Locate the cell with the specified text and output its [x, y] center coordinate. 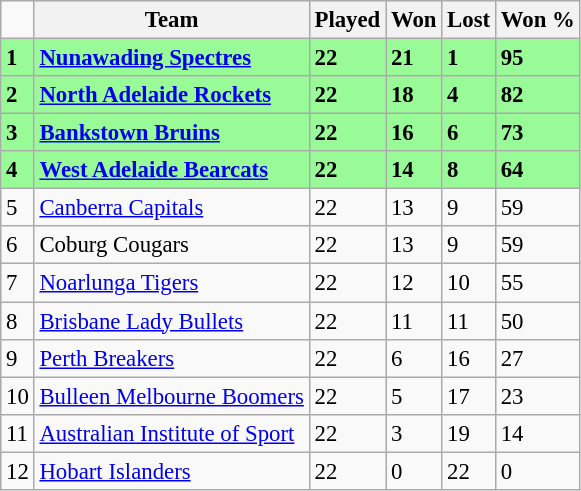
Nunawading Spectres [172, 58]
50 [538, 321]
Won [414, 20]
73 [538, 133]
Played [347, 20]
82 [538, 95]
Perth Breakers [172, 358]
19 [469, 433]
2 [18, 95]
Hobart Islanders [172, 471]
95 [538, 58]
Australian Institute of Sport [172, 433]
18 [414, 95]
64 [538, 170]
Canberra Capitals [172, 208]
Brisbane Lady Bullets [172, 321]
Team [172, 20]
Coburg Cougars [172, 245]
Noarlunga Tigers [172, 283]
North Adelaide Rockets [172, 95]
17 [469, 396]
Bulleen Melbourne Boomers [172, 396]
Won % [538, 20]
Bankstown Bruins [172, 133]
21 [414, 58]
27 [538, 358]
Lost [469, 20]
West Adelaide Bearcats [172, 170]
23 [538, 396]
7 [18, 283]
55 [538, 283]
